Search for the cell housing the specified text and yield its [x, y] center coordinate. 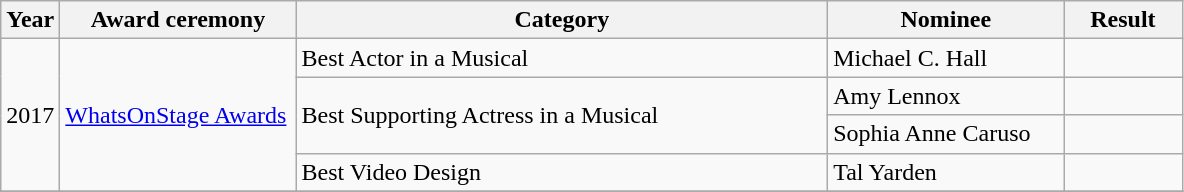
Amy Lennox [946, 96]
Best Actor in a Musical [562, 58]
Result [1123, 20]
Best Supporting Actress in a Musical [562, 115]
Year [30, 20]
Sophia Anne Caruso [946, 134]
2017 [30, 115]
Michael C. Hall [946, 58]
Award ceremony [178, 20]
Nominee [946, 20]
WhatsOnStage Awards [178, 115]
Best Video Design [562, 172]
Category [562, 20]
Tal Yarden [946, 172]
